Extract the (x, y) coordinate from the center of the cell holding the provided text.  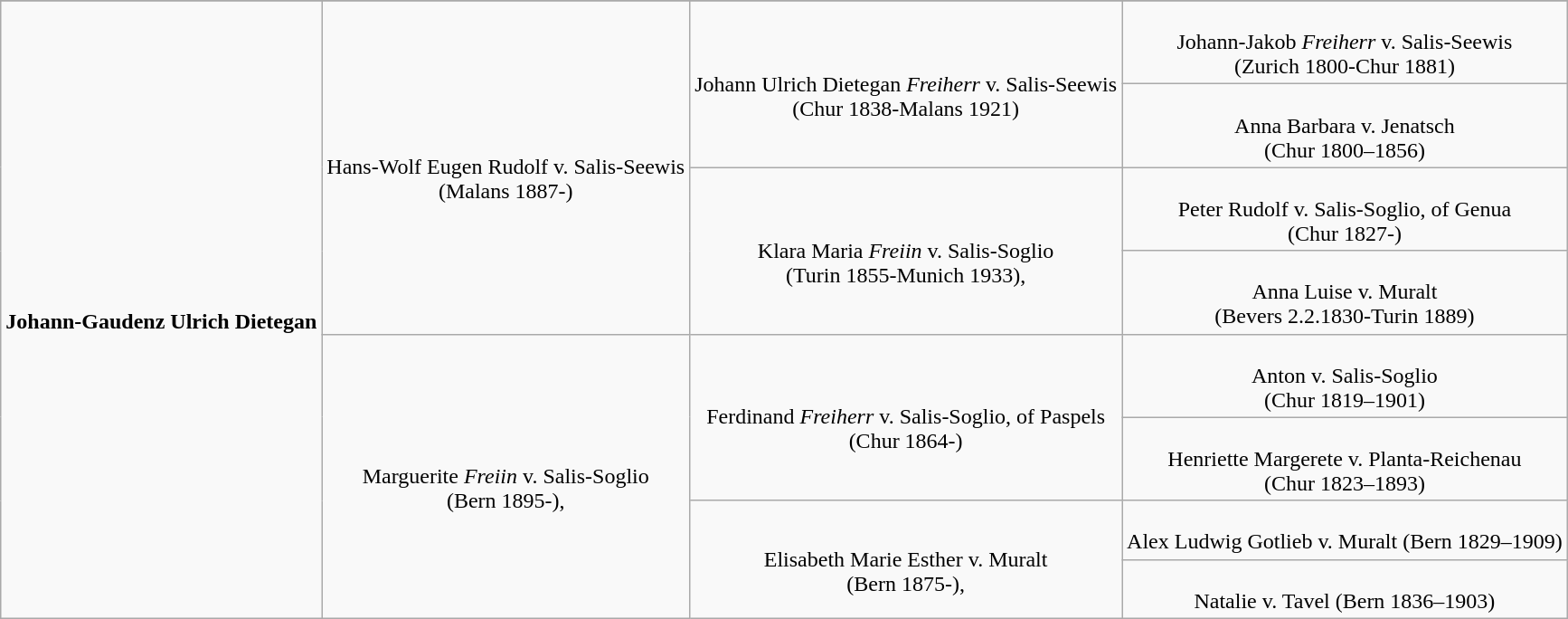
Klara Maria Freiin v. Salis-Soglio(Turin 1855-Munich 1933), (906, 251)
Alex Ludwig Gotlieb v. Muralt (Bern 1829–1909) (1346, 530)
Natalie v. Tavel (Bern 1836–1903) (1346, 588)
Anna Barbara v. Jenatsch(Chur 1800–1856) (1346, 126)
Anton v. Salis-Soglio(Chur 1819–1901) (1346, 376)
Anna Luise v. Muralt(Bevers 2.2.1830-Turin 1889) (1346, 292)
Henriette Margerete v. Planta-Reichenau(Chur 1823–1893) (1346, 459)
Elisabeth Marie Esther v. Muralt(Bern 1875-), (906, 559)
Johann-Gaudenz Ulrich Dietegan (161, 309)
Marguerite Freiin v. Salis-Soglio(Bern 1895-), (506, 476)
Ferdinand Freiherr v. Salis-Soglio, of Paspels(Chur 1864-) (906, 417)
Hans-Wolf Eugen Rudolf v. Salis-Seewis(Malans 1887-) (506, 167)
Johann Ulrich Dietegan Freiherr v. Salis-Seewis(Chur 1838-Malans 1921) (906, 84)
Peter Rudolf v. Salis-Soglio, of Genua(Chur 1827-) (1346, 209)
Johann-Jakob Freiherr v. Salis-Seewis(Zurich 1800-Chur 1881) (1346, 43)
